Find where the given text appears and provide that cell's center as (x, y) coordinate. 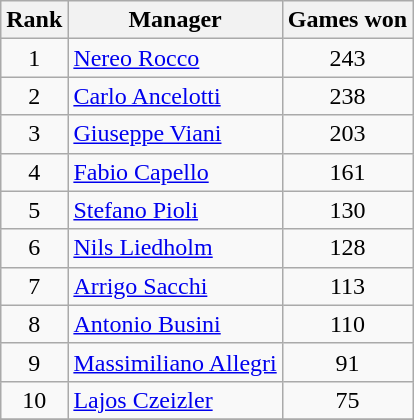
Antonio Busini (175, 324)
10 (34, 400)
9 (34, 362)
Nereo Rocco (175, 58)
Fabio Capello (175, 172)
Nils Liedholm (175, 248)
8 (34, 324)
6 (34, 248)
7 (34, 286)
130 (347, 210)
3 (34, 134)
161 (347, 172)
4 (34, 172)
Games won (347, 20)
Stefano Pioli (175, 210)
2 (34, 96)
Massimiliano Allegri (175, 362)
Manager (175, 20)
Giuseppe Viani (175, 134)
110 (347, 324)
75 (347, 400)
1 (34, 58)
91 (347, 362)
238 (347, 96)
Rank (34, 20)
243 (347, 58)
113 (347, 286)
203 (347, 134)
128 (347, 248)
5 (34, 210)
Lajos Czeizler (175, 400)
Arrigo Sacchi (175, 286)
Carlo Ancelotti (175, 96)
